Return (X, Y) of the center of cell containing provided text 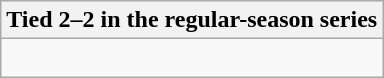
Tied 2–2 in the regular-season series (192, 20)
